Search for the cell housing the specified text and yield its [X, Y] center coordinate. 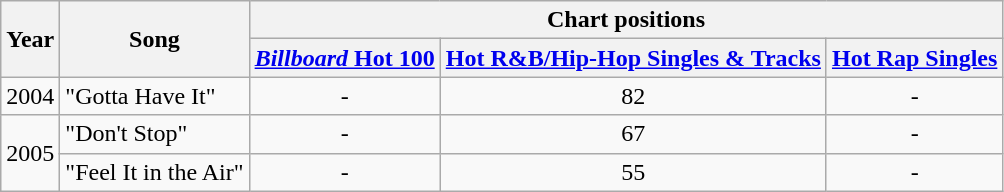
55 [633, 172]
Chart positions [626, 20]
"Feel It in the Air" [154, 172]
Song [154, 39]
82 [633, 96]
2004 [30, 96]
"Don't Stop" [154, 134]
67 [633, 134]
"Gotta Have It" [154, 96]
Billboard Hot 100 [344, 58]
Hot R&B/Hip-Hop Singles & Tracks [633, 58]
Year [30, 39]
Hot Rap Singles [914, 58]
2005 [30, 153]
